Return the (x, y) coordinate for the center point of the cell that contains the specified text.  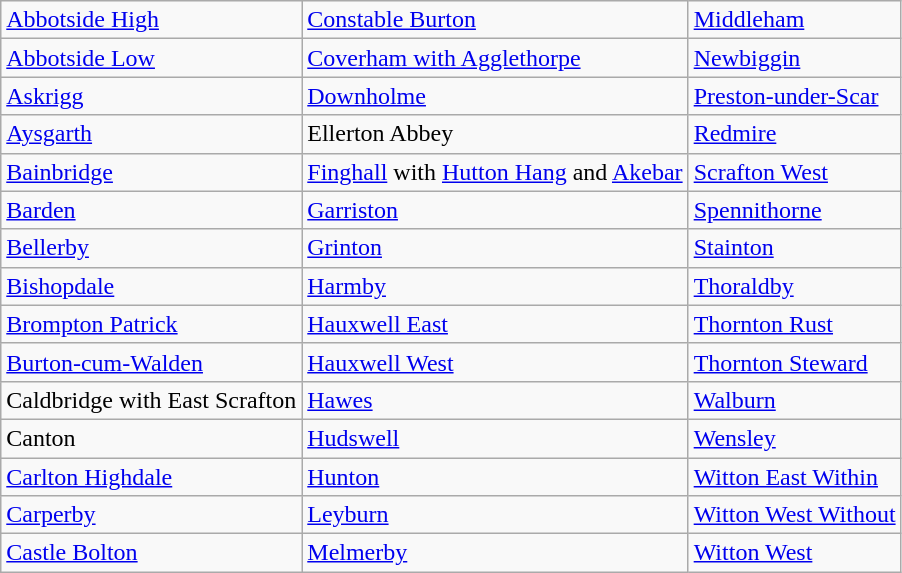
Caldbridge with East Scrafton (152, 400)
Grinton (495, 248)
Hunton (495, 477)
Preston-under-Scar (794, 96)
Finghall with Hutton Hang and Akebar (495, 172)
Walburn (794, 400)
Burton-cum-Walden (152, 362)
Constable Burton (495, 20)
Stainton (794, 248)
Downholme (495, 96)
Thornton Steward (794, 362)
Witton East Within (794, 477)
Spennithorne (794, 210)
Redmire (794, 134)
Thornton Rust (794, 324)
Hauxwell East (495, 324)
Carperby (152, 515)
Hauxwell West (495, 362)
Garriston (495, 210)
Hudswell (495, 438)
Bellerby (152, 248)
Castle Bolton (152, 553)
Canton (152, 438)
Newbiggin (794, 58)
Bishopdale (152, 286)
Leyburn (495, 515)
Brompton Patrick (152, 324)
Carlton Highdale (152, 477)
Scrafton West (794, 172)
Ellerton Abbey (495, 134)
Hawes (495, 400)
Harmby (495, 286)
Coverham with Agglethorpe (495, 58)
Abbotside Low (152, 58)
Abbotside High (152, 20)
Askrigg (152, 96)
Melmerby (495, 553)
Wensley (794, 438)
Middleham (794, 20)
Aysgarth (152, 134)
Witton West (794, 553)
Witton West Without (794, 515)
Bainbridge (152, 172)
Thoraldby (794, 286)
Barden (152, 210)
